Determine the (x, y) coordinate at the center of the cell enclosing the given text.  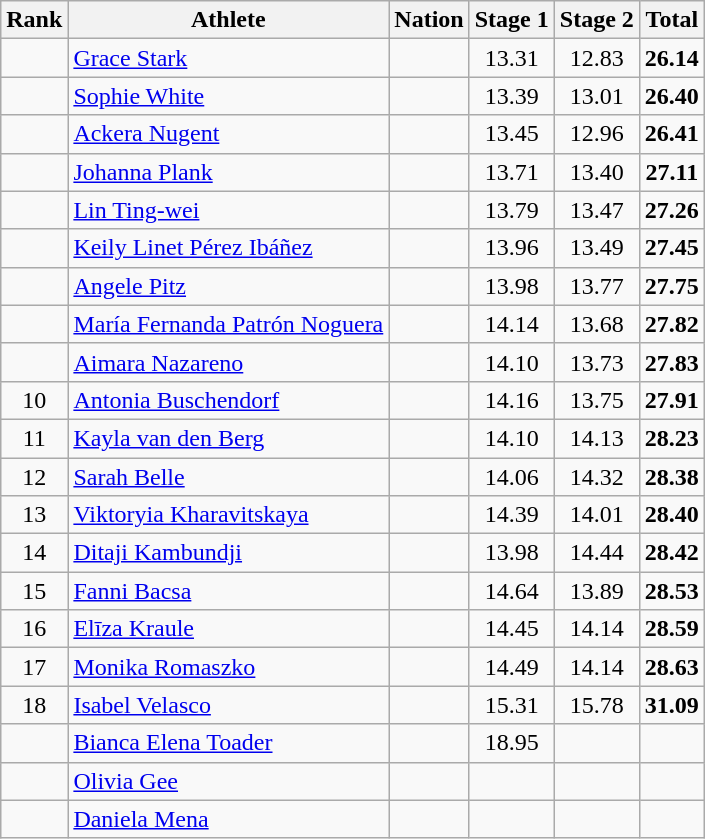
12 (34, 477)
Angele Pitz (228, 286)
Sarah Belle (228, 477)
15.31 (512, 705)
Keily Linet Pérez Ibáñez (228, 248)
28.42 (672, 553)
14.45 (512, 629)
Grace Stark (228, 58)
28.63 (672, 667)
27.11 (672, 172)
13.47 (596, 210)
28.40 (672, 515)
13.45 (512, 134)
18 (34, 705)
13.39 (512, 96)
Antonia Buschendorf (228, 400)
17 (34, 667)
31.09 (672, 705)
13.68 (596, 324)
Viktoryia Kharavitskaya (228, 515)
26.40 (672, 96)
Fanni Bacsa (228, 591)
13.40 (596, 172)
14.06 (512, 477)
Ackera Nugent (228, 134)
Athlete (228, 20)
Kayla van den Berg (228, 438)
13.96 (512, 248)
27.26 (672, 210)
13.79 (512, 210)
Stage 2 (596, 20)
13 (34, 515)
27.82 (672, 324)
13.73 (596, 362)
14.64 (512, 591)
Stage 1 (512, 20)
13.31 (512, 58)
28.23 (672, 438)
27.83 (672, 362)
14.13 (596, 438)
12.83 (596, 58)
26.14 (672, 58)
Monika Romaszko (228, 667)
13.75 (596, 400)
15 (34, 591)
27.91 (672, 400)
María Fernanda Patrón Noguera (228, 324)
12.96 (596, 134)
13.01 (596, 96)
14.32 (596, 477)
10 (34, 400)
Rank (34, 20)
15.78 (596, 705)
14 (34, 553)
14.16 (512, 400)
28.59 (672, 629)
13.49 (596, 248)
14.39 (512, 515)
Ditaji Kambundji (228, 553)
26.41 (672, 134)
14.44 (596, 553)
16 (34, 629)
13.77 (596, 286)
13.89 (596, 591)
Isabel Velasco (228, 705)
27.45 (672, 248)
Total (672, 20)
Johanna Plank (228, 172)
28.38 (672, 477)
13.71 (512, 172)
14.49 (512, 667)
Bianca Elena Toader (228, 743)
18.95 (512, 743)
Lin Ting-wei (228, 210)
Nation (429, 20)
Elīza Kraule (228, 629)
28.53 (672, 591)
Daniela Mena (228, 819)
Sophie White (228, 96)
11 (34, 438)
14.01 (596, 515)
Olivia Gee (228, 781)
27.75 (672, 286)
Aimara Nazareno (228, 362)
